Return the [x, y] coordinate for the center point of the cell that contains the specified text.  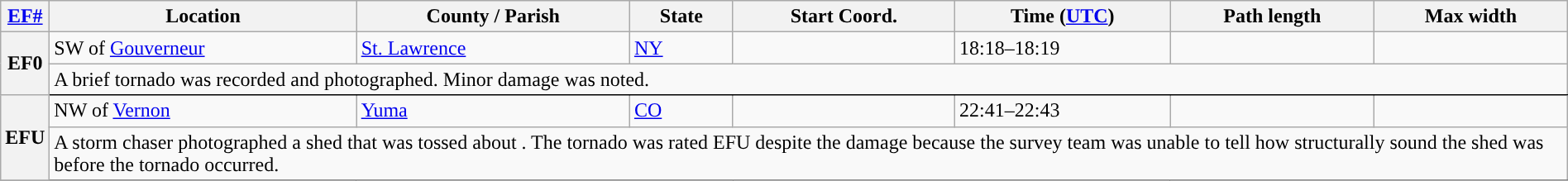
18:18–18:19 [1064, 48]
22:41–22:43 [1064, 111]
Path length [1272, 17]
A brief tornado was recorded and photographed. Minor damage was noted. [809, 79]
CO [681, 111]
St. Lawrence [493, 48]
NW of Vernon [203, 111]
EF# [25, 17]
Max width [1471, 17]
SW of Gouverneur [203, 48]
Start Coord. [844, 17]
EFU [25, 137]
County / Parish [493, 17]
Location [203, 17]
NY [681, 48]
Yuma [493, 111]
EF0 [25, 64]
Time (UTC) [1064, 17]
State [681, 17]
